Capture the cell that displays the provided text and extract its [X, Y] central coordinate. 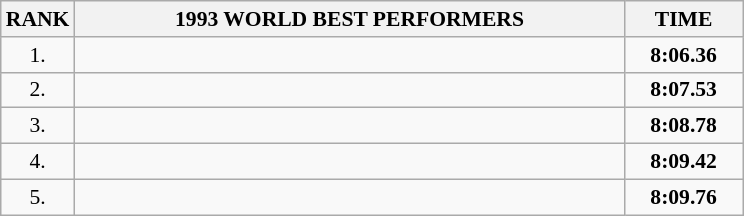
8:08.78 [684, 126]
8:09.42 [684, 162]
8:06.36 [684, 55]
RANK [38, 19]
5. [38, 197]
TIME [684, 19]
1. [38, 55]
1993 WORLD BEST PERFORMERS [349, 19]
8:09.76 [684, 197]
8:07.53 [684, 90]
4. [38, 162]
3. [38, 126]
2. [38, 90]
